Detect which cell encompasses the target text, then output its (X, Y) center coordinate. 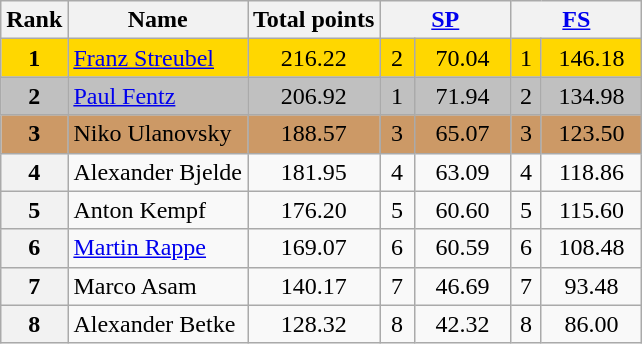
118.86 (592, 172)
181.95 (314, 172)
70.04 (462, 58)
86.00 (592, 324)
46.69 (462, 286)
Alexander Bjelde (158, 172)
176.20 (314, 210)
169.07 (314, 248)
146.18 (592, 58)
FS (576, 20)
93.48 (592, 286)
60.60 (462, 210)
Anton Kempf (158, 210)
63.09 (462, 172)
108.48 (592, 248)
Franz Streubel (158, 58)
140.17 (314, 286)
206.92 (314, 96)
71.94 (462, 96)
188.57 (314, 134)
SP (446, 20)
Name (158, 20)
Rank (34, 20)
123.50 (592, 134)
60.59 (462, 248)
Alexander Betke (158, 324)
Paul Fentz (158, 96)
Total points (314, 20)
115.60 (592, 210)
128.32 (314, 324)
134.98 (592, 96)
42.32 (462, 324)
Niko Ulanovsky (158, 134)
Martin Rappe (158, 248)
Marco Asam (158, 286)
65.07 (462, 134)
216.22 (314, 58)
